Find where the given text appears and provide that cell's center as (X, Y) coordinate. 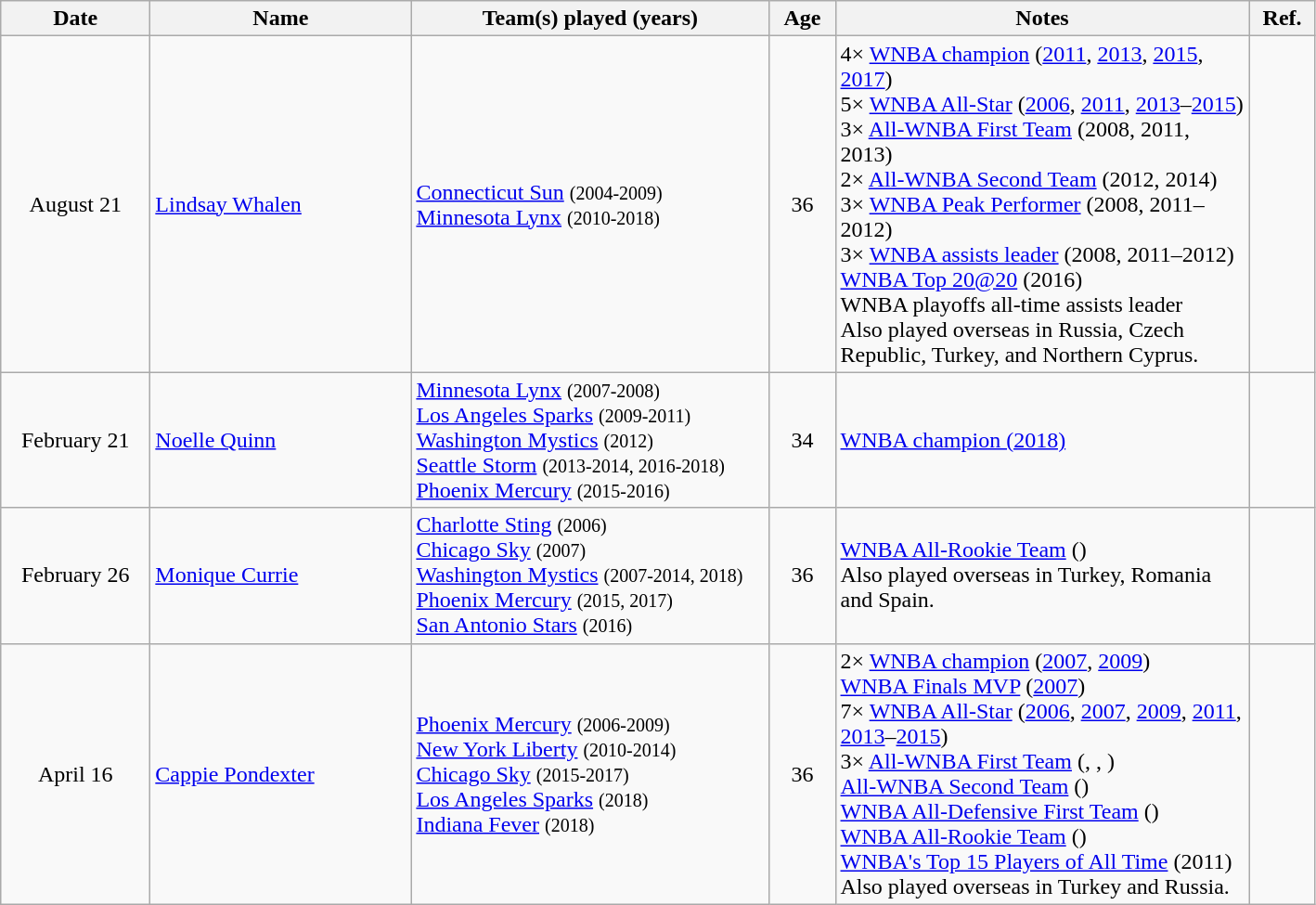
Minnesota Lynx (2007-2008)Los Angeles Sparks (2009-2011)Washington Mystics (2012)Seattle Storm (2013-2014, 2016-2018)Phoenix Mercury (2015-2016) (590, 440)
February 26 (76, 575)
Name (280, 19)
Ref. (1283, 19)
Age (802, 19)
WNBA champion (2018) (1042, 440)
Monique Currie (280, 575)
WNBA All-Rookie Team ()Also played overseas in Turkey, Romania and Spain. (1042, 575)
Lindsay Whalen (280, 204)
Phoenix Mercury (2006-2009)New York Liberty (2010-2014)Chicago Sky (2015-2017)Los Angeles Sparks (2018)Indiana Fever (2018) (590, 774)
Connecticut Sun (2004-2009)Minnesota Lynx (2010-2018) (590, 204)
Team(s) played (years) (590, 19)
Noelle Quinn (280, 440)
April 16 (76, 774)
34 (802, 440)
August 21 (76, 204)
Notes (1042, 19)
Date (76, 19)
Cappie Pondexter (280, 774)
February 21 (76, 440)
Charlotte Sting (2006)Chicago Sky (2007)Washington Mystics (2007-2014, 2018)Phoenix Mercury (2015, 2017)San Antonio Stars (2016) (590, 575)
